Locate the cell with the specified text and output its [X, Y] center coordinate. 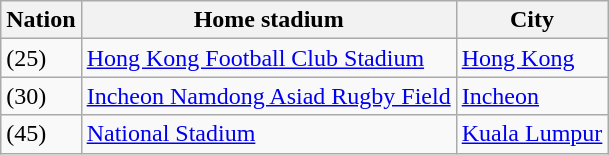
City [532, 20]
Hong Kong [532, 58]
Kuala Lumpur [532, 134]
(25) [41, 58]
(45) [41, 134]
Incheon [532, 96]
National Stadium [268, 134]
(30) [41, 96]
Incheon Namdong Asiad Rugby Field [268, 96]
Home stadium [268, 20]
Hong Kong Football Club Stadium [268, 58]
Nation [41, 20]
